Scan for the cell matching the given text and deliver its [x, y] coordinate at center. 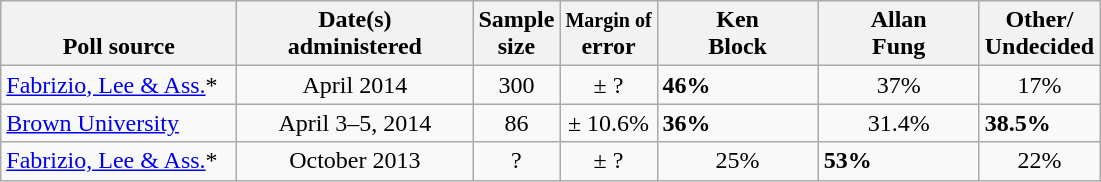
86 [516, 123]
Margin oferror [608, 34]
October 2013 [355, 161]
± 10.6% [608, 123]
April 2014 [355, 85]
Samplesize [516, 34]
Other/Undecided [1039, 34]
300 [516, 85]
22% [1039, 161]
April 3–5, 2014 [355, 123]
36% [738, 123]
37% [898, 85]
Poll source [119, 34]
46% [738, 85]
? [516, 161]
Brown University [119, 123]
17% [1039, 85]
31.4% [898, 123]
AllanFung [898, 34]
Date(s)administered [355, 34]
53% [898, 161]
38.5% [1039, 123]
KenBlock [738, 34]
25% [738, 161]
